For the text-containing cell, return its midpoint in (x, y) coordinate format. 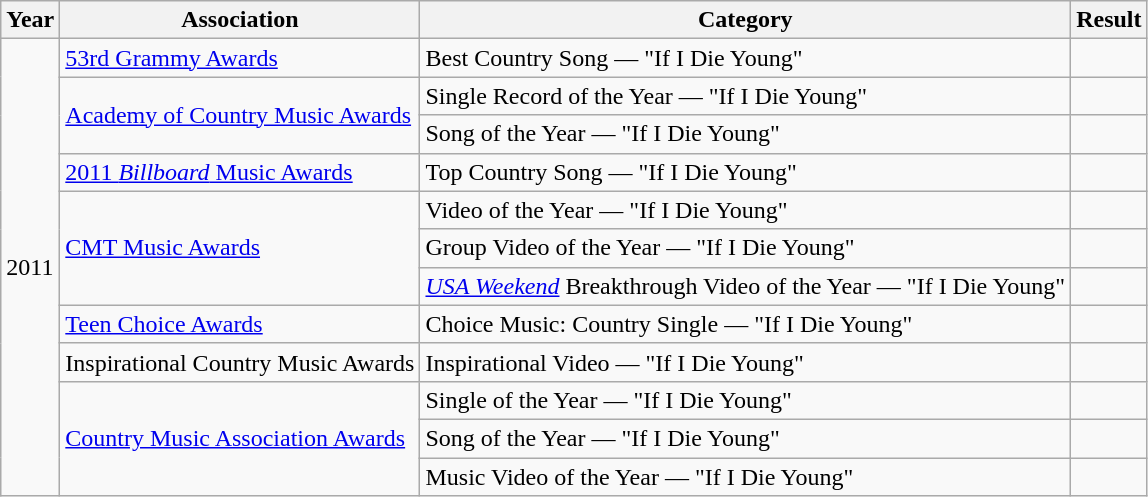
Result (1109, 20)
Academy of Country Music Awards (240, 115)
Choice Music: Country Single — "If I Die Young" (746, 324)
USA Weekend Breakthrough Video of the Year — "If I Die Young" (746, 286)
Association (240, 20)
Single Record of the Year — "If I Die Young" (746, 96)
Top Country Song — "If I Die Young" (746, 172)
2011 (30, 268)
CMT Music Awards (240, 248)
Country Music Association Awards (240, 438)
Category (746, 20)
Music Video of the Year — "If I Die Young" (746, 477)
Teen Choice Awards (240, 324)
53rd Grammy Awards (240, 58)
Group Video of the Year — "If I Die Young" (746, 248)
Inspirational Video — "If I Die Young" (746, 362)
Video of the Year — "If I Die Young" (746, 210)
Year (30, 20)
Best Country Song — "If I Die Young" (746, 58)
Inspirational Country Music Awards (240, 362)
2011 Billboard Music Awards (240, 172)
Single of the Year — "If I Die Young" (746, 400)
